Pinpoint the cell where the given text exists, returning its (x, y) midpoint coordinate. 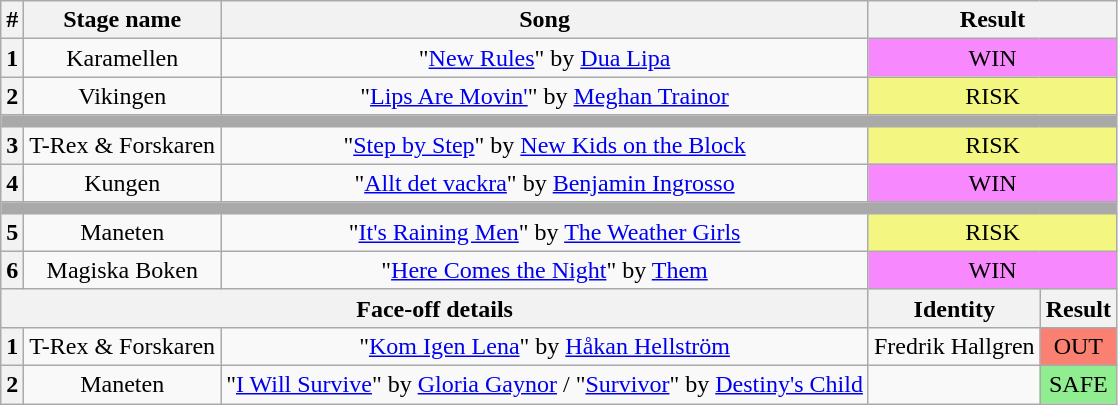
"New Rules" by Dua Lipa (545, 58)
"Lips Are Movin'" by Meghan Trainor (545, 96)
Kungen (122, 183)
"It's Raining Men" by The Weather Girls (545, 232)
# (12, 20)
3 (12, 145)
SAFE (1078, 384)
Stage name (122, 20)
Song (545, 20)
"Here Comes the Night" by Them (545, 270)
"I Will Survive" by Gloria Gaynor / "Survivor" by Destiny's Child (545, 384)
"Step by Step" by New Kids on the Block (545, 145)
OUT (1078, 346)
5 (12, 232)
"Kom Igen Lena" by Håkan Hellström (545, 346)
Vikingen (122, 96)
Identity (954, 308)
"Allt det vackra" by Benjamin Ingrosso (545, 183)
Magiska Boken (122, 270)
Karamellen (122, 58)
Face-off details (435, 308)
6 (12, 270)
4 (12, 183)
Fredrik Hallgren (954, 346)
